Extract the [x, y] coordinate from the center of the cell holding the provided text.  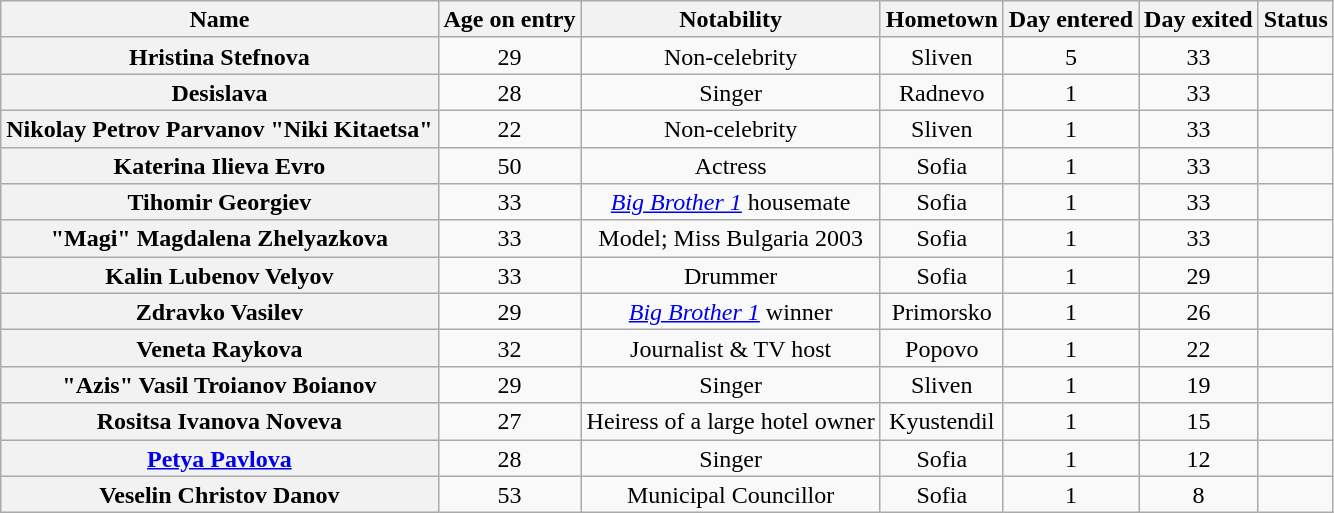
27 [510, 422]
Status [1296, 20]
53 [510, 494]
Journalist & TV host [730, 348]
Veneta Raykova [220, 348]
Desislava [220, 92]
Rositsa Ivanova Noveva [220, 422]
"Magi" Magdalena Zhelyazkova [220, 238]
8 [1199, 494]
Actress [730, 166]
Kalin Lubenov Velyov [220, 276]
19 [1199, 384]
Notability [730, 20]
5 [1070, 56]
Heiress of a large hotel owner [730, 422]
Kyustendil [942, 422]
Big Brother 1 winner [730, 312]
Drummer [730, 276]
Radnevo [942, 92]
Zdravko Vasilev [220, 312]
Tihomir Georgiev [220, 202]
Big Brother 1 housemate [730, 202]
Day exited [1199, 20]
Hometown [942, 20]
Popovo [942, 348]
Veselin Christov Danov [220, 494]
Katerina Ilieva Evro [220, 166]
50 [510, 166]
15 [1199, 422]
Model; Miss Bulgaria 2003 [730, 238]
Municipal Councillor [730, 494]
12 [1199, 458]
Age on entry [510, 20]
Nikolay Petrov Parvanov "Niki Kitaetsa" [220, 128]
32 [510, 348]
"Azis" Vasil Troianov Boianov [220, 384]
26 [1199, 312]
Primorsko [942, 312]
Day entered [1070, 20]
Petya Pavlova [220, 458]
Hristina Stefnova [220, 56]
Name [220, 20]
